Search for the cell housing the specified text and yield its [x, y] center coordinate. 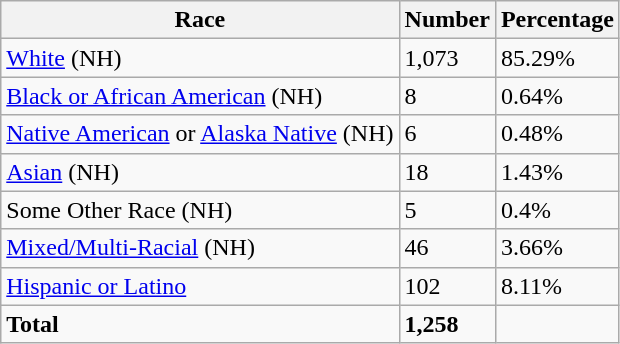
1.43% [557, 172]
Number [447, 20]
46 [447, 248]
Race [200, 20]
1,073 [447, 58]
8.11% [557, 286]
Mixed/Multi-Racial (NH) [200, 248]
8 [447, 96]
Asian (NH) [200, 172]
5 [447, 210]
3.66% [557, 248]
Native American or Alaska Native (NH) [200, 134]
Total [200, 324]
Percentage [557, 20]
White (NH) [200, 58]
Black or African American (NH) [200, 96]
18 [447, 172]
Some Other Race (NH) [200, 210]
6 [447, 134]
85.29% [557, 58]
0.4% [557, 210]
0.64% [557, 96]
0.48% [557, 134]
Hispanic or Latino [200, 286]
102 [447, 286]
1,258 [447, 324]
